Extract the [x, y] coordinate from the center of the cell holding the provided text.  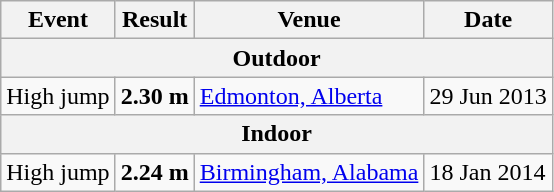
Result [154, 20]
Outdoor [277, 58]
29 Jun 2013 [488, 96]
18 Jan 2014 [488, 172]
2.24 m [154, 172]
Venue [309, 20]
2.30 m [154, 96]
Birmingham, Alabama [309, 172]
Event [58, 20]
Date [488, 20]
Edmonton, Alberta [309, 96]
Indoor [277, 134]
